Return the (X, Y) coordinate for the center point of the cell that contains the specified text.  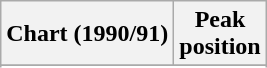
Chart (1990/91) (88, 34)
Peakposition (220, 34)
